Provide the [x, y] coordinate of the cell's center where the given text is located.  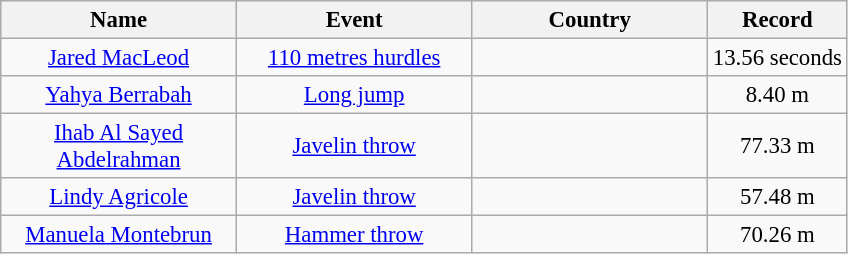
Yahya Berrabah [119, 95]
77.33 m [778, 146]
Hammer throw [354, 235]
Ihab Al Sayed Abdelrahman [119, 146]
Name [119, 20]
Long jump [354, 95]
Lindy Agricole [119, 197]
8.40 m [778, 95]
110 metres hurdles [354, 58]
70.26 m [778, 235]
Record [778, 20]
Jared MacLeod [119, 58]
57.48 m [778, 197]
13.56 seconds [778, 58]
Event [354, 20]
Manuela Montebrun [119, 235]
Country [590, 20]
